Identify which cell holds the provided text, then report its [X, Y] central coordinate. 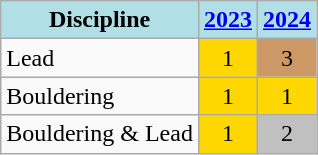
2023 [228, 20]
2024 [288, 20]
3 [288, 58]
Lead [100, 58]
Bouldering & Lead [100, 134]
Bouldering [100, 96]
Discipline [100, 20]
2 [288, 134]
